Capture the cell that displays the provided text and extract its (x, y) central coordinate. 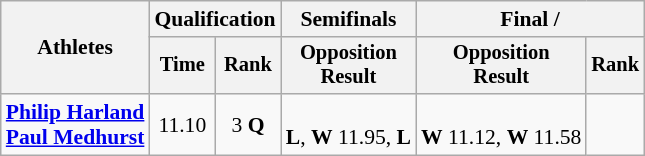
3 Q (248, 124)
L, W 11.95, L (348, 124)
Semifinals (348, 19)
Athletes (76, 48)
W 11.12, W 11.58 (501, 124)
Qualification (214, 19)
Time (182, 66)
Philip HarlandPaul Medhurst (76, 124)
Final / (530, 19)
11.10 (182, 124)
